Find where the given text appears and provide that cell's center as [x, y] coordinate. 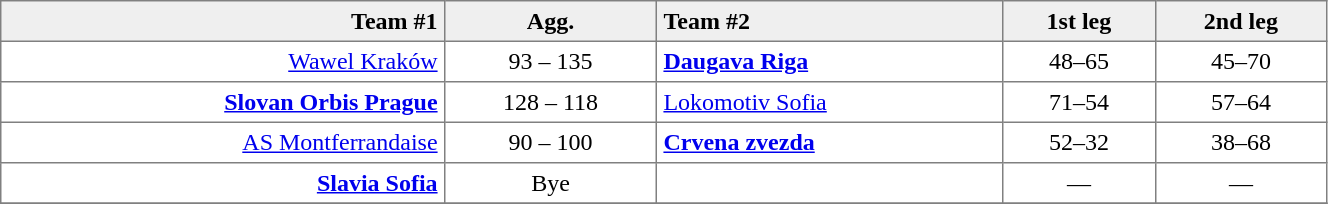
AS Montferrandaise [223, 142]
Team #1 [223, 21]
Daugava Riga [830, 61]
Slovan Orbis Prague [223, 102]
Wawel Kraków [223, 61]
57–64 [1240, 102]
45–70 [1240, 61]
38–68 [1240, 142]
Team #2 [830, 21]
Agg. [550, 21]
90 – 100 [550, 142]
Bye [550, 183]
128 – 118 [550, 102]
52–32 [1078, 142]
Crvena zvezda [830, 142]
48–65 [1078, 61]
Slavia Sofia [223, 183]
2nd leg [1240, 21]
Lokomotiv Sofia [830, 102]
1st leg [1078, 21]
71–54 [1078, 102]
93 – 135 [550, 61]
